Provide the [x, y] coordinate of the cell's center where the given text is located.  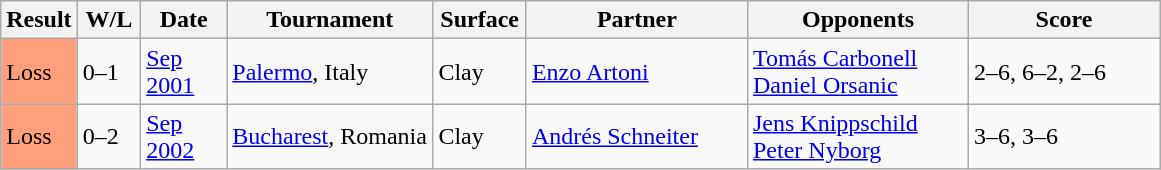
Tournament [330, 20]
0–2 [109, 136]
0–1 [109, 72]
Sep 2002 [184, 136]
Tomás Carbonell Daniel Orsanic [858, 72]
3–6, 3–6 [1064, 136]
Opponents [858, 20]
W/L [109, 20]
2–6, 6–2, 2–6 [1064, 72]
Sep 2001 [184, 72]
Score [1064, 20]
Bucharest, Romania [330, 136]
Enzo Artoni [636, 72]
Jens Knippschild Peter Nyborg [858, 136]
Result [39, 20]
Surface [480, 20]
Palermo, Italy [330, 72]
Date [184, 20]
Partner [636, 20]
Andrés Schneiter [636, 136]
